Scan for the cell matching the given text and deliver its (x, y) coordinate at center. 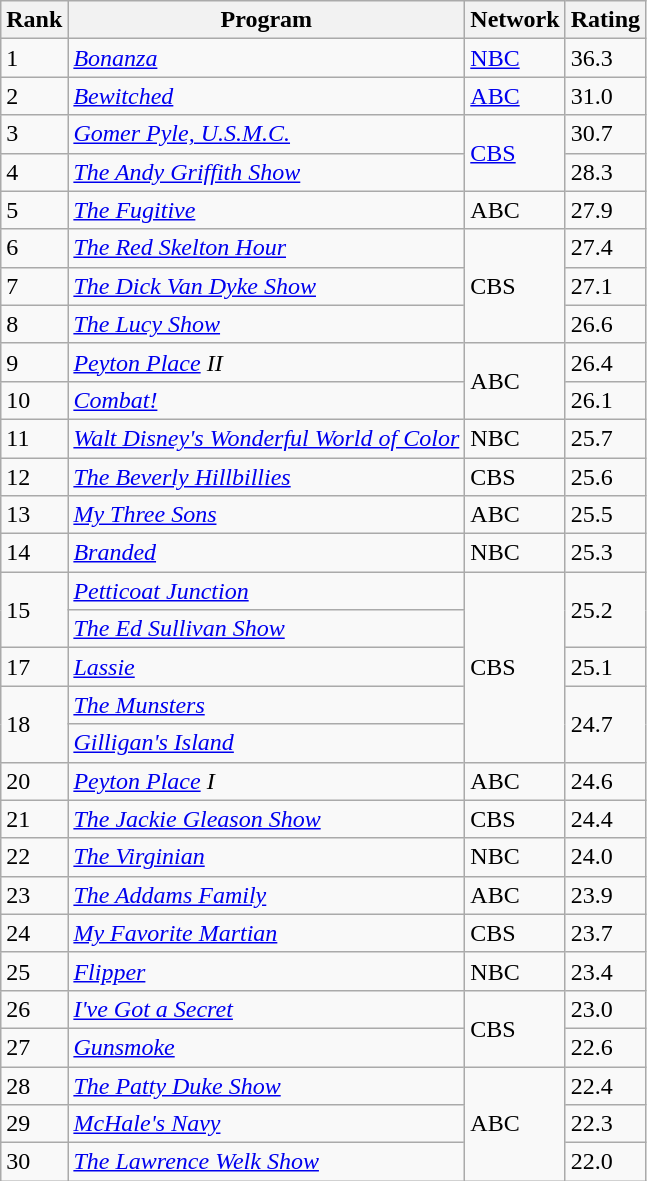
McHale's Navy (266, 1124)
12 (34, 477)
Peyton Place II (266, 362)
13 (34, 515)
1 (34, 58)
26.4 (605, 362)
26.1 (605, 400)
26.6 (605, 324)
Lassie (266, 667)
6 (34, 248)
The Ed Sullivan Show (266, 629)
My Favorite Martian (266, 933)
24.0 (605, 857)
The Lawrence Welk Show (266, 1162)
30 (34, 1162)
23.0 (605, 1009)
Gunsmoke (266, 1047)
Walt Disney's Wonderful World of Color (266, 438)
Bonanza (266, 58)
The Beverly Hillbillies (266, 477)
23.4 (605, 971)
23.9 (605, 895)
The Red Skelton Hour (266, 248)
25.3 (605, 553)
Program (266, 20)
4 (34, 172)
23 (34, 895)
24 (34, 933)
24.4 (605, 819)
28.3 (605, 172)
22.6 (605, 1047)
14 (34, 553)
31.0 (605, 96)
28 (34, 1085)
The Dick Van Dyke Show (266, 286)
21 (34, 819)
22 (34, 857)
Gilligan's Island (266, 743)
Bewitched (266, 96)
Branded (266, 553)
Flipper (266, 971)
25 (34, 971)
22.3 (605, 1124)
8 (34, 324)
25.5 (605, 515)
23.7 (605, 933)
2 (34, 96)
I've Got a Secret (266, 1009)
27 (34, 1047)
18 (34, 724)
25.7 (605, 438)
30.7 (605, 134)
The Andy Griffith Show (266, 172)
Rank (34, 20)
24.6 (605, 781)
22.4 (605, 1085)
The Fugitive (266, 210)
The Jackie Gleason Show (266, 819)
15 (34, 610)
25.2 (605, 610)
The Virginian (266, 857)
17 (34, 667)
Combat! (266, 400)
25.1 (605, 667)
5 (34, 210)
11 (34, 438)
10 (34, 400)
Network (515, 20)
29 (34, 1124)
27.4 (605, 248)
26 (34, 1009)
Peyton Place I (266, 781)
27.1 (605, 286)
22.0 (605, 1162)
My Three Sons (266, 515)
24.7 (605, 724)
Rating (605, 20)
25.6 (605, 477)
The Lucy Show (266, 324)
9 (34, 362)
The Munsters (266, 705)
The Addams Family (266, 895)
7 (34, 286)
Petticoat Junction (266, 591)
20 (34, 781)
36.3 (605, 58)
The Patty Duke Show (266, 1085)
27.9 (605, 210)
Gomer Pyle, U.S.M.C. (266, 134)
3 (34, 134)
